Locate the cell with the specified text and output its [x, y] center coordinate. 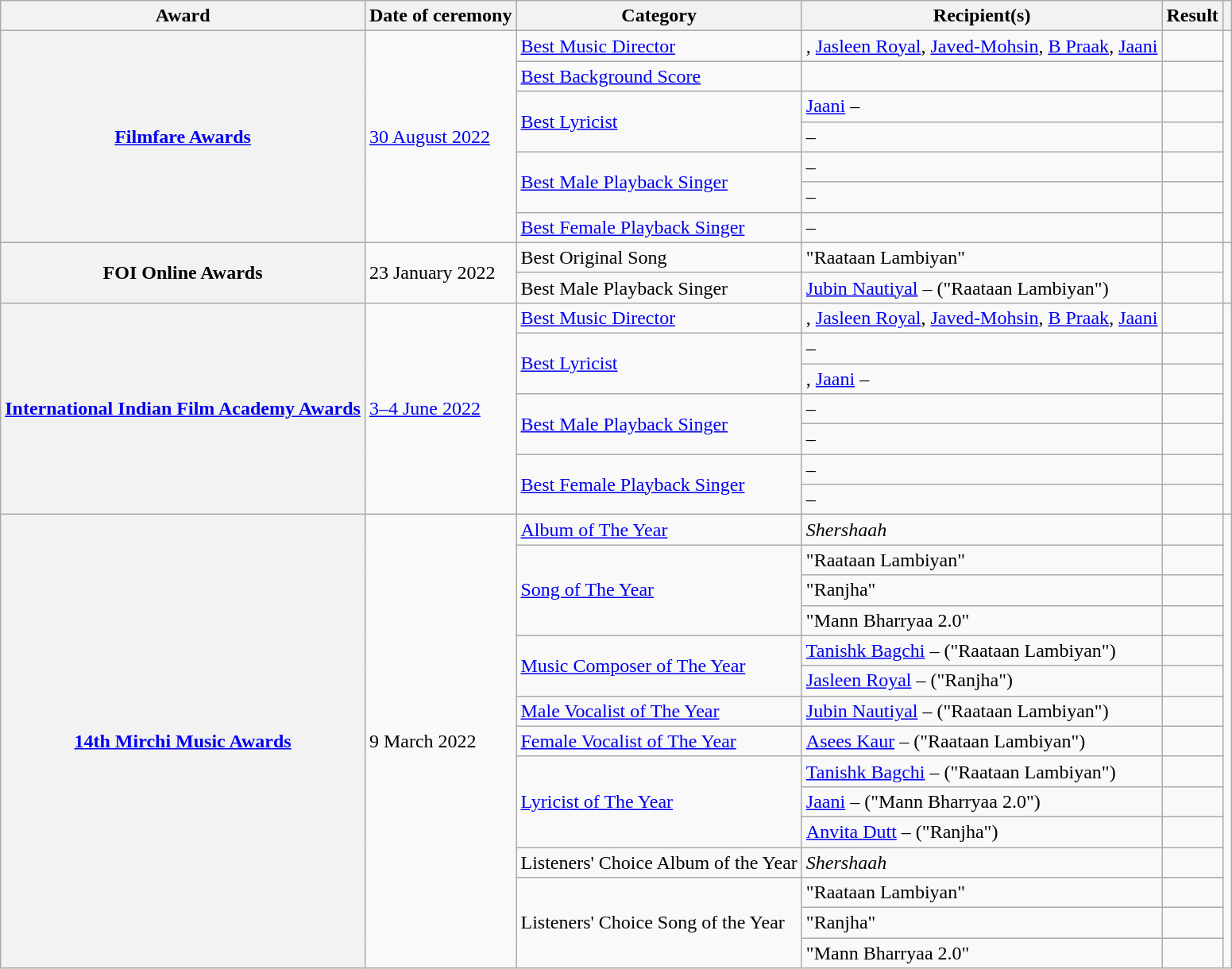
Male Vocalist of The Year [659, 711]
Female Vocalist of The Year [659, 741]
Jaani – [982, 106]
Song of The Year [659, 590]
30 August 2022 [440, 137]
Anvita Dutt – ("Ranjha") [982, 832]
Result [1192, 16]
Filmfare Awards [183, 137]
14th Mirchi Music Awards [183, 742]
Recipient(s) [982, 16]
FOI Online Awards [183, 272]
Music Composer of The Year [659, 666]
Category [659, 16]
Lyricist of The Year [659, 801]
Listeners' Choice Album of the Year [659, 862]
Date of ceremony [440, 16]
Jasleen Royal – ("Ranjha") [982, 681]
3–4 June 2022 [440, 408]
9 March 2022 [440, 742]
Award [183, 16]
Asees Kaur – ("Raataan Lambiyan") [982, 741]
23 January 2022 [440, 272]
Jaani – ("Mann Bharryaa 2.0") [982, 801]
Album of The Year [659, 530]
International Indian Film Academy Awards [183, 408]
Best Original Song [659, 257]
Best Background Score [659, 76]
Listeners' Choice Song of the Year [659, 923]
, Jaani – [982, 379]
